Scan for the cell matching the given text and deliver its [x, y] coordinate at center. 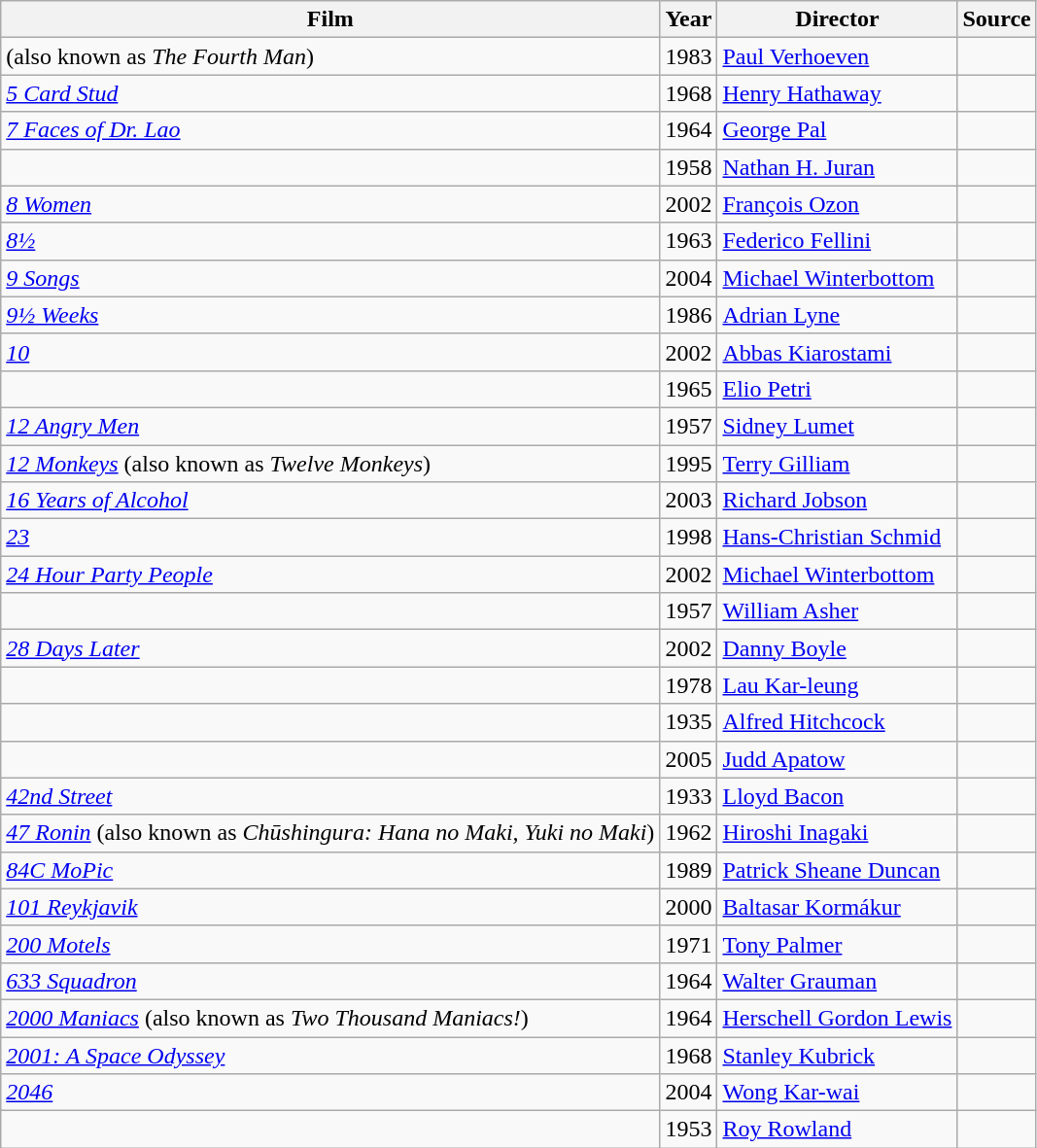
George Pal [838, 130]
Judd Apatow [838, 759]
10 [330, 352]
5 Card Stud [330, 93]
Danny Boyle [838, 648]
2000 Maniacs (also known as Two Thousand Maniacs!) [330, 1018]
1965 [688, 389]
9½ Weeks [330, 315]
Hans-Christian Schmid [838, 538]
Stanley Kubrick [838, 1055]
(also known as The Fourth Man) [330, 56]
Baltasar Kormákur [838, 907]
8 Women [330, 204]
1986 [688, 315]
23 [330, 538]
9 Songs [330, 278]
Sidney Lumet [838, 426]
Hiroshi Inagaki [838, 833]
Paul Verhoeven [838, 56]
Federico Fellini [838, 241]
24 Hour Party People [330, 574]
2001: A Space Odyssey [330, 1055]
200 Motels [330, 944]
1963 [688, 241]
Herschell Gordon Lewis [838, 1018]
42nd Street [330, 796]
2000 [688, 907]
Alfred Hitchcock [838, 722]
Source [997, 19]
Lloyd Bacon [838, 796]
Nathan H. Juran [838, 167]
François Ozon [838, 204]
1998 [688, 538]
2003 [688, 501]
Roy Rowland [838, 1130]
633 Squadron [330, 981]
Film [330, 19]
Adrian Lyne [838, 315]
16 Years of Alcohol [330, 501]
12 Monkeys (also known as Twelve Monkeys) [330, 464]
Tony Palmer [838, 944]
Abbas Kiarostami [838, 352]
Henry Hathaway [838, 93]
7 Faces of Dr. Lao [330, 130]
Elio Petri [838, 389]
1962 [688, 833]
1995 [688, 464]
1971 [688, 944]
Director [838, 19]
1983 [688, 56]
2005 [688, 759]
1953 [688, 1130]
1978 [688, 685]
101 Reykjavik [330, 907]
47 Ronin (also known as Chūshingura: Hana no Maki, Yuki no Maki) [330, 833]
28 Days Later [330, 648]
1989 [688, 870]
2046 [330, 1093]
Wong Kar-wai [838, 1093]
Terry Gilliam [838, 464]
1958 [688, 167]
Richard Jobson [838, 501]
Patrick Sheane Duncan [838, 870]
1933 [688, 796]
12 Angry Men [330, 426]
William Asher [838, 611]
8½ [330, 241]
84C MoPic [330, 870]
Lau Kar-leung [838, 685]
Year [688, 19]
Walter Grauman [838, 981]
1935 [688, 722]
